Locate the cell with the specified text and output its [x, y] center coordinate. 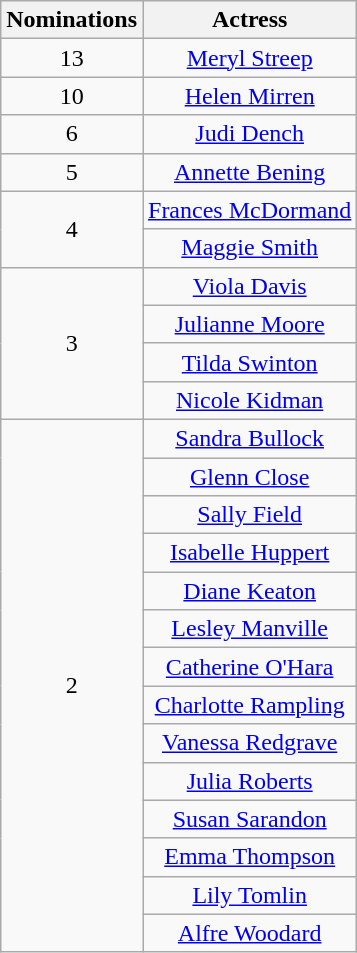
Helen Mirren [249, 96]
13 [72, 58]
Emma Thompson [249, 857]
3 [72, 343]
Julia Roberts [249, 781]
Diane Keaton [249, 591]
Viola Davis [249, 286]
Nominations [72, 20]
Vanessa Redgrave [249, 743]
Nicole Kidman [249, 400]
Catherine O'Hara [249, 667]
Isabelle Huppert [249, 553]
Lesley Manville [249, 629]
Maggie Smith [249, 248]
2 [72, 686]
6 [72, 134]
10 [72, 96]
Sally Field [249, 515]
Alfre Woodard [249, 933]
Charlotte Rampling [249, 705]
Actress [249, 20]
Tilda Swinton [249, 362]
Sandra Bullock [249, 438]
Julianne Moore [249, 324]
Frances McDormand [249, 210]
Meryl Streep [249, 58]
5 [72, 172]
4 [72, 229]
Glenn Close [249, 477]
Judi Dench [249, 134]
Annette Bening [249, 172]
Susan Sarandon [249, 819]
Lily Tomlin [249, 895]
